Find where the given text appears and provide that cell's center as [x, y] coordinate. 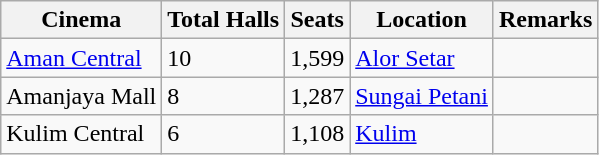
Location [422, 20]
Remarks [545, 20]
Seats [318, 20]
8 [224, 96]
Kulim [422, 134]
1,599 [318, 58]
10 [224, 58]
1,108 [318, 134]
Sungai Petani [422, 96]
Amanjaya Mall [82, 96]
Cinema [82, 20]
Total Halls [224, 20]
6 [224, 134]
Aman Central [82, 58]
Kulim Central [82, 134]
Alor Setar [422, 58]
1,287 [318, 96]
